Output the (X, Y) coordinate of the center of the cell containing the given text.  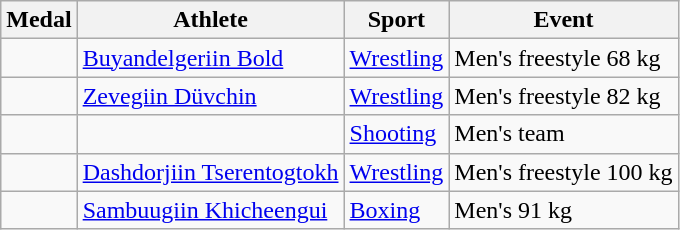
Men's team (564, 134)
Medal (39, 20)
Dashdorjiin Tserentogtokh (210, 172)
Boxing (396, 210)
Buyandelgeriin Bold (210, 58)
Event (564, 20)
Zevegiin Düvchin (210, 96)
Shooting (396, 134)
Men's 91 kg (564, 210)
Sport (396, 20)
Athlete (210, 20)
Men's freestyle 68 kg (564, 58)
Men's freestyle 82 kg (564, 96)
Men's freestyle 100 kg (564, 172)
Sambuugiin Khicheengui (210, 210)
